Provide the [x, y] coordinate of the cell's center where the given text is located.  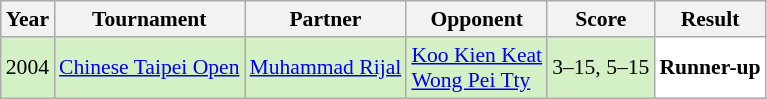
3–15, 5–15 [600, 68]
Koo Kien Keat Wong Pei Tty [476, 68]
Year [28, 19]
Tournament [149, 19]
Score [600, 19]
Partner [325, 19]
Muhammad Rijal [325, 68]
2004 [28, 68]
Chinese Taipei Open [149, 68]
Result [710, 19]
Runner-up [710, 68]
Opponent [476, 19]
